From the cell containing the given text, extract its center point as (x, y) coordinate. 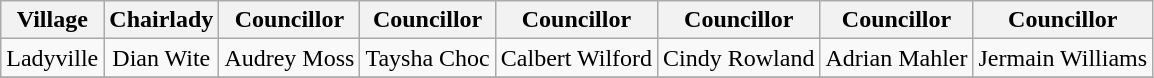
Taysha Choc (428, 58)
Jermain Williams (1063, 58)
Calbert Wilford (576, 58)
Adrian Mahler (896, 58)
Audrey Moss (290, 58)
Chairlady (162, 20)
Village (52, 20)
Cindy Rowland (739, 58)
Dian Wite (162, 58)
Ladyville (52, 58)
